Find where the given text appears and provide that cell's center as (x, y) coordinate. 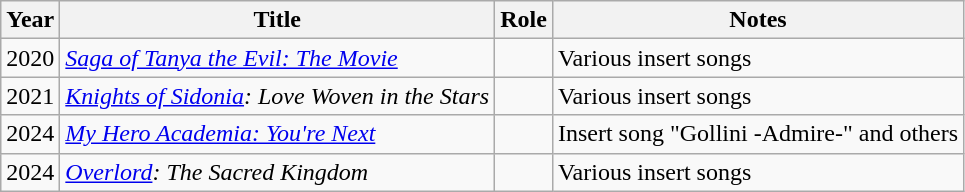
Overlord: The Sacred Kingdom (278, 172)
Insert song "Gollini -Admire-" and others (758, 134)
Notes (758, 20)
Title (278, 20)
Saga of Tanya the Evil: The Movie (278, 58)
My Hero Academia: You're Next (278, 134)
Role (524, 20)
2020 (30, 58)
Year (30, 20)
Knights of Sidonia: Love Woven in the Stars (278, 96)
2021 (30, 96)
